Output the (X, Y) coordinate of the center of the cell containing the given text.  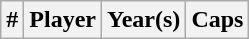
Year(s) (144, 20)
Caps (218, 20)
# (12, 20)
Player (63, 20)
